Search for the cell housing the specified text and yield its (X, Y) center coordinate. 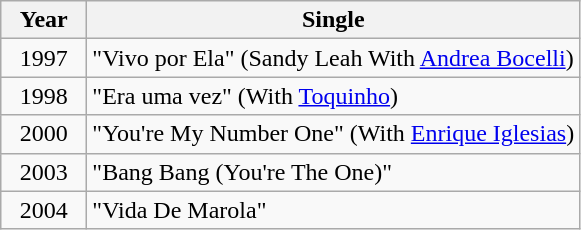
"Vida De Marola" (334, 210)
"Bang Bang (You're The One)" (334, 172)
"Era uma vez" (With Toquinho) (334, 96)
"Vivo por Ela" (Sandy Leah With Andrea Bocelli) (334, 58)
2004 (44, 210)
Single (334, 20)
1998 (44, 96)
1997 (44, 58)
Year (44, 20)
2003 (44, 172)
2000 (44, 134)
"You're My Number One" (With Enrique Iglesias) (334, 134)
